Search for the cell housing the specified text and yield its (X, Y) center coordinate. 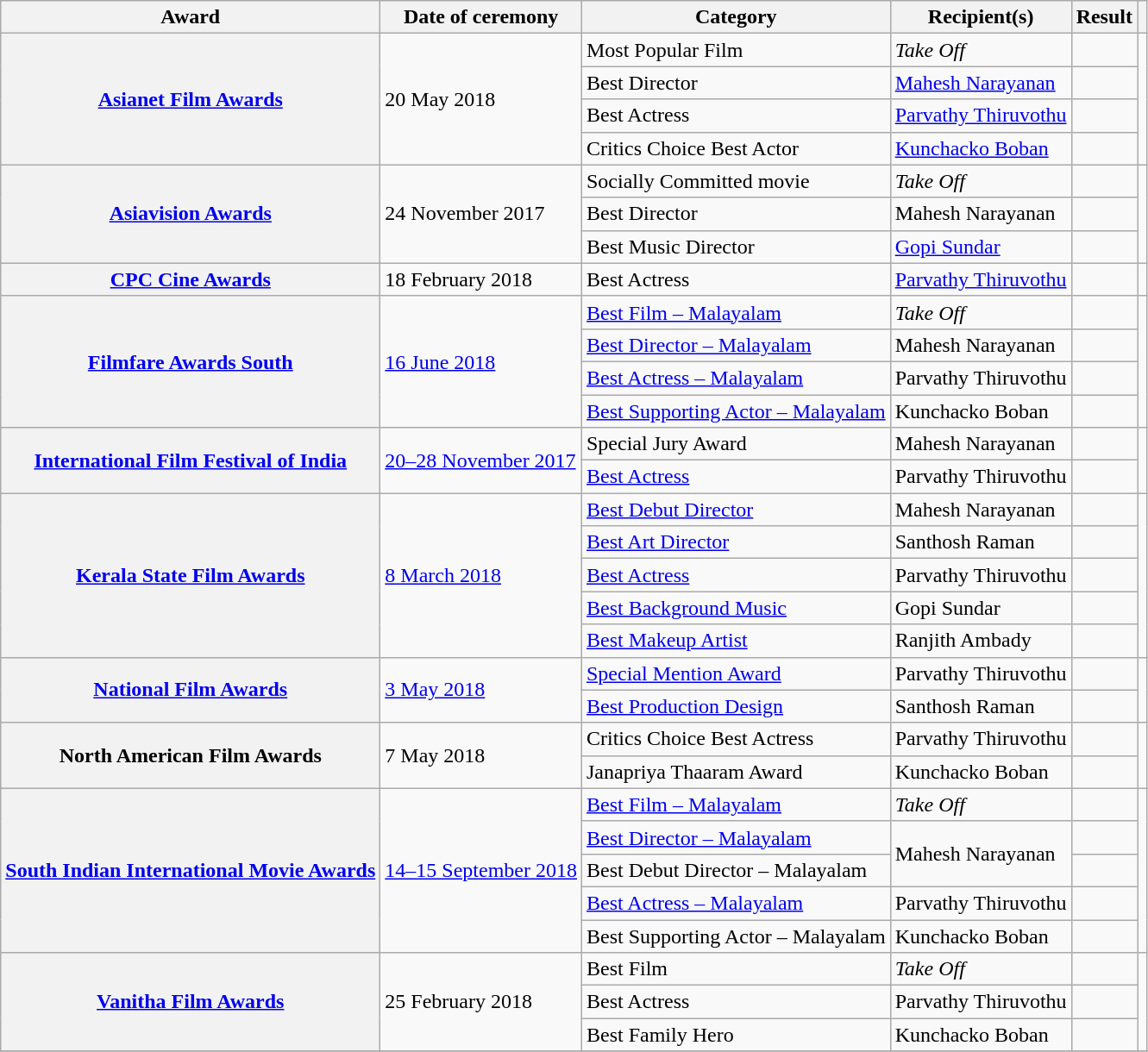
8 March 2018 (481, 575)
Filmfare Awards South (191, 361)
Category (736, 17)
Best Production Design (736, 706)
Best Art Director (736, 542)
Kerala State Film Awards (191, 575)
Result (1104, 17)
16 June 2018 (481, 361)
South Indian International Movie Awards (191, 870)
20–28 November 2017 (481, 460)
20 May 2018 (481, 99)
Date of ceremony (481, 17)
Critics Choice Best Actor (736, 148)
Asianet Film Awards (191, 99)
7 May 2018 (481, 755)
Best Film (736, 969)
CPC Cine Awards (191, 279)
Best Music Director (736, 247)
Critics Choice Best Actress (736, 739)
North American Film Awards (191, 755)
Special Jury Award (736, 444)
Best Makeup Artist (736, 641)
14–15 September 2018 (481, 870)
Best Debut Director – Malayalam (736, 870)
3 May 2018 (481, 690)
International Film Festival of India (191, 460)
18 February 2018 (481, 279)
Most Popular Film (736, 50)
Socially Committed movie (736, 181)
Special Mention Award (736, 673)
Asiavision Awards (191, 214)
Best Background Music (736, 608)
Best Debut Director (736, 510)
Award (191, 17)
Best Family Hero (736, 1035)
25 February 2018 (481, 1002)
National Film Awards (191, 690)
Recipient(s) (981, 17)
Vanitha Film Awards (191, 1002)
Ranjith Ambady (981, 641)
Janapriya Thaaram Award (736, 772)
24 November 2017 (481, 214)
